Find where the given text appears and provide that cell's center as (x, y) coordinate. 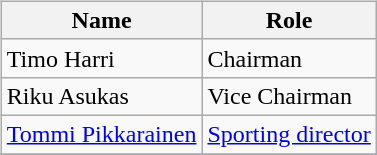
Tommi Pikkarainen (102, 134)
Vice Chairman (289, 96)
Name (102, 20)
Riku Asukas (102, 96)
Timo Harri (102, 58)
Role (289, 20)
Sporting director (289, 134)
Chairman (289, 58)
